Search for the cell housing the specified text and yield its [x, y] center coordinate. 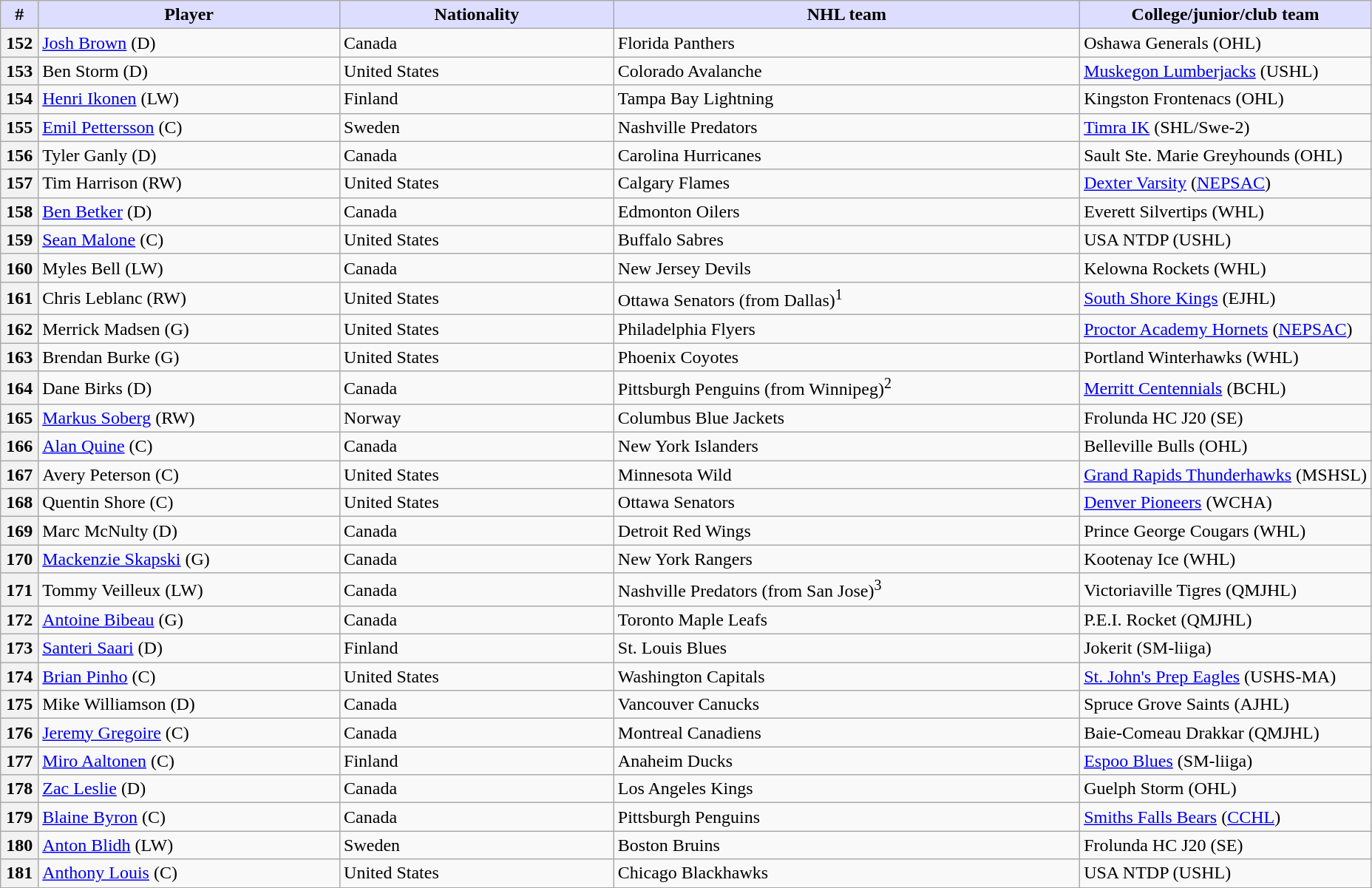
Spruce Grove Saints (AJHL) [1226, 705]
Anton Blidh (LW) [189, 845]
New York Rangers [846, 559]
Tim Harrison (RW) [189, 183]
169 [19, 531]
Florida Panthers [846, 43]
Belleville Bulls (OHL) [1226, 447]
165 [19, 418]
Detroit Red Wings [846, 531]
Miro Aaltonen (C) [189, 761]
Montreal Canadiens [846, 733]
Nationality [478, 15]
166 [19, 447]
Player [189, 15]
178 [19, 789]
Dane Birks (D) [189, 387]
164 [19, 387]
Proctor Academy Hornets (NEPSAC) [1226, 329]
Guelph Storm (OHL) [1226, 789]
173 [19, 648]
Antoine Bibeau (G) [189, 620]
Prince George Cougars (WHL) [1226, 531]
Boston Bruins [846, 845]
158 [19, 211]
167 [19, 475]
Quentin Shore (C) [189, 503]
Pittsburgh Penguins [846, 817]
P.E.I. Rocket (QMJHL) [1226, 620]
Washington Capitals [846, 677]
Avery Peterson (C) [189, 475]
Myles Bell (LW) [189, 268]
Henri Ikonen (LW) [189, 99]
172 [19, 620]
Denver Pioneers (WCHA) [1226, 503]
171 [19, 590]
Phoenix Coyotes [846, 357]
152 [19, 43]
Nashville Predators (from San Jose)3 [846, 590]
179 [19, 817]
Grand Rapids Thunderhawks (MSHSL) [1226, 475]
Buffalo Sabres [846, 240]
St. Louis Blues [846, 648]
Ottawa Senators (from Dallas)1 [846, 299]
Victoriaville Tigres (QMJHL) [1226, 590]
New York Islanders [846, 447]
Chris Leblanc (RW) [189, 299]
Edmonton Oilers [846, 211]
Kelowna Rockets (WHL) [1226, 268]
Sean Malone (C) [189, 240]
Pittsburgh Penguins (from Winnipeg)2 [846, 387]
Blaine Byron (C) [189, 817]
Smiths Falls Bears (CCHL) [1226, 817]
155 [19, 127]
Mike Williamson (D) [189, 705]
Kootenay Ice (WHL) [1226, 559]
Carolina Hurricanes [846, 155]
Kingston Frontenacs (OHL) [1226, 99]
# [19, 15]
Zac Leslie (D) [189, 789]
Muskegon Lumberjacks (USHL) [1226, 71]
Merritt Centennials (BCHL) [1226, 387]
180 [19, 845]
Vancouver Canucks [846, 705]
156 [19, 155]
Toronto Maple Leafs [846, 620]
Merrick Madsen (G) [189, 329]
South Shore Kings (EJHL) [1226, 299]
Anaheim Ducks [846, 761]
163 [19, 357]
176 [19, 733]
Brendan Burke (G) [189, 357]
160 [19, 268]
Anthony Louis (C) [189, 873]
175 [19, 705]
Alan Quine (C) [189, 447]
Sault Ste. Marie Greyhounds (OHL) [1226, 155]
Josh Brown (D) [189, 43]
Tampa Bay Lightning [846, 99]
157 [19, 183]
Baie-Comeau Drakkar (QMJHL) [1226, 733]
NHL team [846, 15]
Chicago Blackhawks [846, 873]
162 [19, 329]
174 [19, 677]
Mackenzie Skapski (G) [189, 559]
Dexter Varsity (NEPSAC) [1226, 183]
Nashville Predators [846, 127]
Ben Betker (D) [189, 211]
Everett Silvertips (WHL) [1226, 211]
Ottawa Senators [846, 503]
Emil Pettersson (C) [189, 127]
153 [19, 71]
Espoo Blues (SM-liiga) [1226, 761]
Timra IK (SHL/Swe-2) [1226, 127]
Columbus Blue Jackets [846, 418]
Jeremy Gregoire (C) [189, 733]
Portland Winterhawks (WHL) [1226, 357]
Calgary Flames [846, 183]
Santeri Saari (D) [189, 648]
Philadelphia Flyers [846, 329]
Minnesota Wild [846, 475]
Markus Soberg (RW) [189, 418]
181 [19, 873]
Marc McNulty (D) [189, 531]
Norway [478, 418]
Colorado Avalanche [846, 71]
177 [19, 761]
Los Angeles Kings [846, 789]
College/junior/club team [1226, 15]
161 [19, 299]
170 [19, 559]
Tyler Ganly (D) [189, 155]
Tommy Veilleux (LW) [189, 590]
Ben Storm (D) [189, 71]
Oshawa Generals (OHL) [1226, 43]
Brian Pinho (C) [189, 677]
159 [19, 240]
154 [19, 99]
St. John's Prep Eagles (USHS-MA) [1226, 677]
168 [19, 503]
New Jersey Devils [846, 268]
Jokerit (SM-liiga) [1226, 648]
